From the cell containing the given text, extract its center point as (X, Y) coordinate. 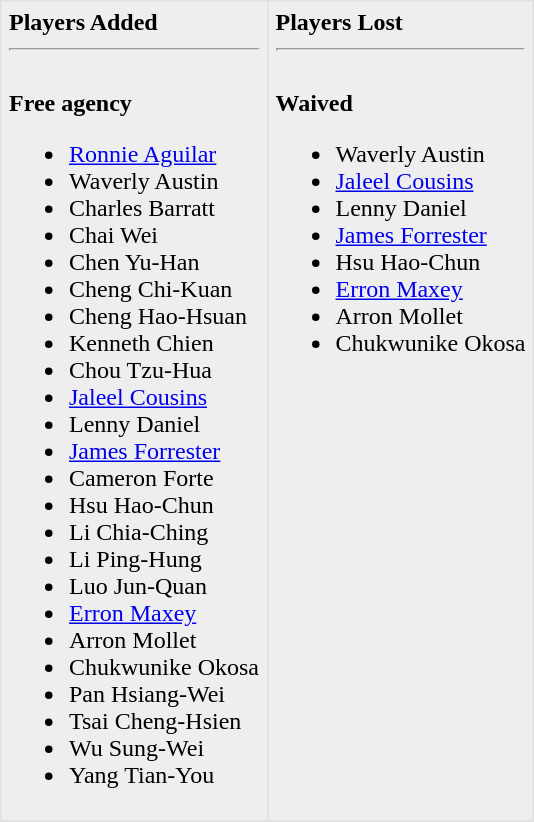
Players Lost WaivedWaverly AustinJaleel CousinsLenny DanielJames ForresterHsu Hao-ChunErron MaxeyArron MolletChukwunike Okosa (400, 411)
